For the text-containing cell, return its midpoint in [x, y] coordinate format. 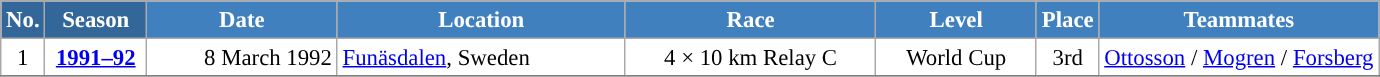
Ottosson / Mogren / Forsberg [1239, 58]
Teammates [1239, 20]
Date [242, 20]
No. [23, 20]
Level [956, 20]
Race [750, 20]
8 March 1992 [242, 58]
Place [1067, 20]
Season [96, 20]
4 × 10 km Relay C [750, 58]
1 [23, 58]
1991–92 [96, 58]
3rd [1067, 58]
Funäsdalen, Sweden [481, 58]
World Cup [956, 58]
Location [481, 20]
